Capture the cell that displays the provided text and extract its (X, Y) central coordinate. 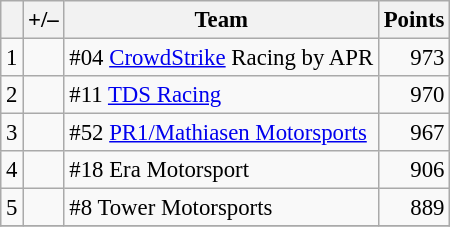
906 (414, 170)
#11 TDS Racing (221, 95)
+/– (44, 20)
5 (12, 208)
4 (12, 170)
967 (414, 133)
#8 Tower Motorsports (221, 208)
#04 CrowdStrike Racing by APR (221, 58)
#52 PR1/Mathiasen Motorsports (221, 133)
889 (414, 208)
Team (221, 20)
3 (12, 133)
970 (414, 95)
1 (12, 58)
973 (414, 58)
Points (414, 20)
#18 Era Motorsport (221, 170)
2 (12, 95)
